Scan for the cell matching the given text and deliver its [X, Y] coordinate at center. 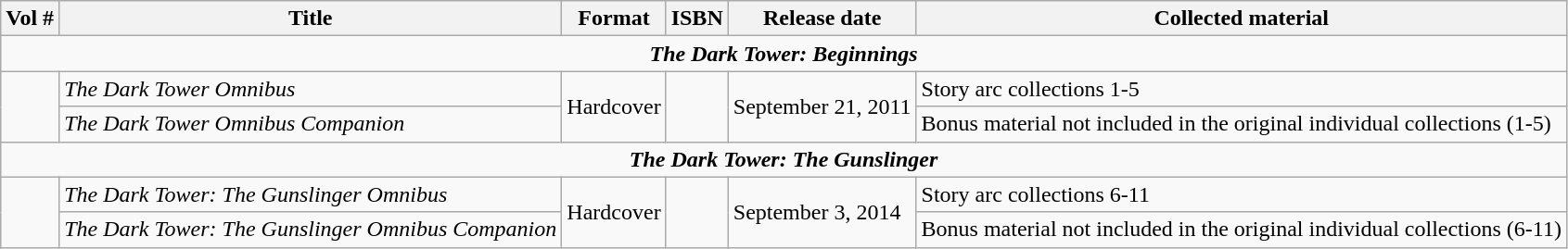
September 3, 2014 [822, 212]
September 21, 2011 [822, 106]
Collected material [1241, 19]
Release date [822, 19]
The Dark Tower Omnibus [311, 89]
Story arc collections 6-11 [1241, 194]
Vol # [30, 19]
The Dark Tower: The Gunslinger Omnibus Companion [311, 230]
Title [311, 19]
Bonus material not included in the original individual collections (1-5) [1241, 124]
The Dark Tower Omnibus Companion [311, 124]
The Dark Tower: Beginnings [784, 54]
The Dark Tower: The Gunslinger [784, 159]
Format [614, 19]
The Dark Tower: The Gunslinger Omnibus [311, 194]
Story arc collections 1-5 [1241, 89]
Bonus material not included in the original individual collections (6-11) [1241, 230]
ISBN [697, 19]
